Provide the (x, y) coordinate of the cell's center where the given text is located.  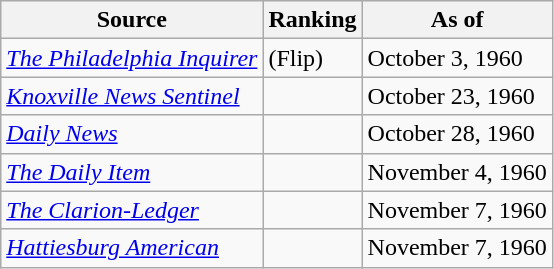
As of (457, 20)
Hattiesburg American (132, 248)
November 4, 1960 (457, 172)
(Flip) (312, 58)
The Daily Item (132, 172)
Daily News (132, 134)
The Clarion-Ledger (132, 210)
October 3, 1960 (457, 58)
The Philadelphia Inquirer (132, 58)
October 28, 1960 (457, 134)
Knoxville News Sentinel (132, 96)
October 23, 1960 (457, 96)
Source (132, 20)
Ranking (312, 20)
